Provide the [X, Y] coordinate of the cell's center where the given text is located.  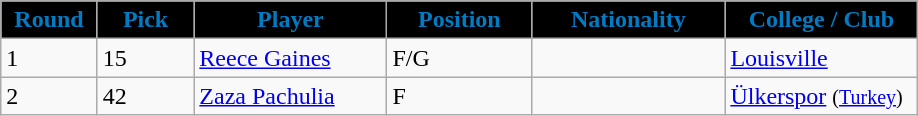
Pick [146, 20]
Round [50, 20]
1 [50, 58]
15 [146, 58]
Louisville [822, 58]
Nationality [628, 20]
2 [50, 96]
F/G [460, 58]
Zaza Pachulia [290, 96]
F [460, 96]
42 [146, 96]
Position [460, 20]
Ülkerspor (Turkey) [822, 96]
Player [290, 20]
Reece Gaines [290, 58]
College / Club [822, 20]
